For the text-containing cell, return its midpoint in [X, Y] coordinate format. 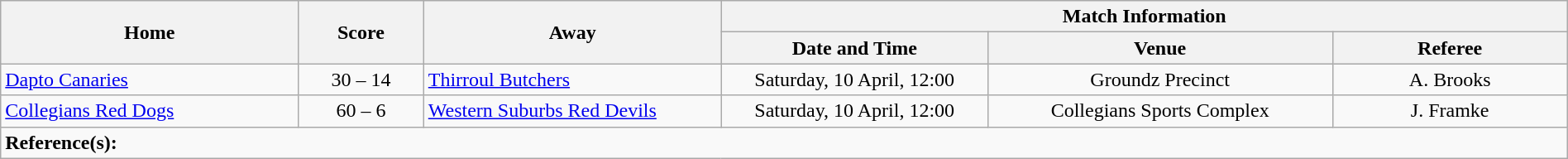
Date and Time [854, 48]
30 – 14 [361, 79]
Home [150, 32]
Referee [1450, 48]
Match Information [1145, 17]
Dapto Canaries [150, 79]
Groundz Precinct [1159, 79]
Collegians Sports Complex [1159, 111]
Venue [1159, 48]
Thirroul Butchers [572, 79]
Away [572, 32]
Reference(s): [784, 142]
Western Suburbs Red Devils [572, 111]
J. Framke [1450, 111]
A. Brooks [1450, 79]
Collegians Red Dogs [150, 111]
Score [361, 32]
60 – 6 [361, 111]
